Scan for the cell matching the given text and deliver its (X, Y) coordinate at center. 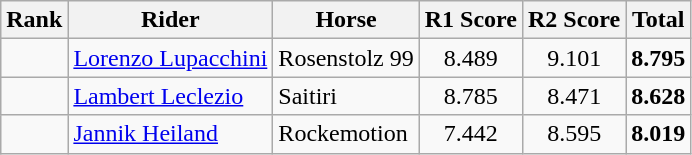
8.489 (470, 58)
8.019 (658, 134)
R2 Score (574, 20)
9.101 (574, 58)
Lorenzo Lupacchini (170, 58)
8.785 (470, 96)
R1 Score (470, 20)
Rockemotion (346, 134)
Lambert Leclezio (170, 96)
Rosenstolz 99 (346, 58)
Rank (34, 20)
Rider (170, 20)
Saitiri (346, 96)
8.795 (658, 58)
Jannik Heiland (170, 134)
Total (658, 20)
8.595 (574, 134)
8.471 (574, 96)
8.628 (658, 96)
Horse (346, 20)
7.442 (470, 134)
